Locate the cell with the specified text and output its (X, Y) center coordinate. 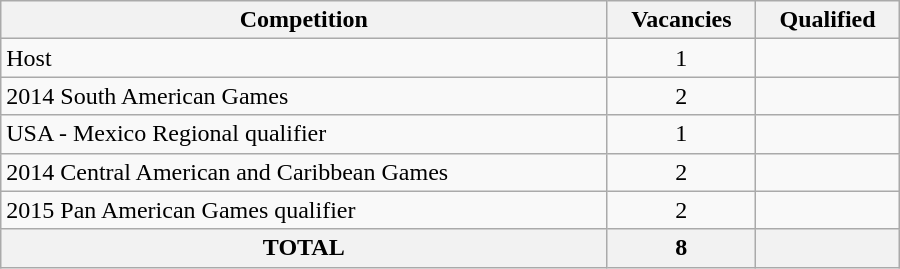
Host (304, 58)
Vacancies (682, 20)
Competition (304, 20)
2014 South American Games (304, 96)
Qualified (828, 20)
8 (682, 248)
2015 Pan American Games qualifier (304, 210)
2014 Central American and Caribbean Games (304, 172)
TOTAL (304, 248)
USA - Mexico Regional qualifier (304, 134)
